Find where the given text appears and provide that cell's center as (X, Y) coordinate. 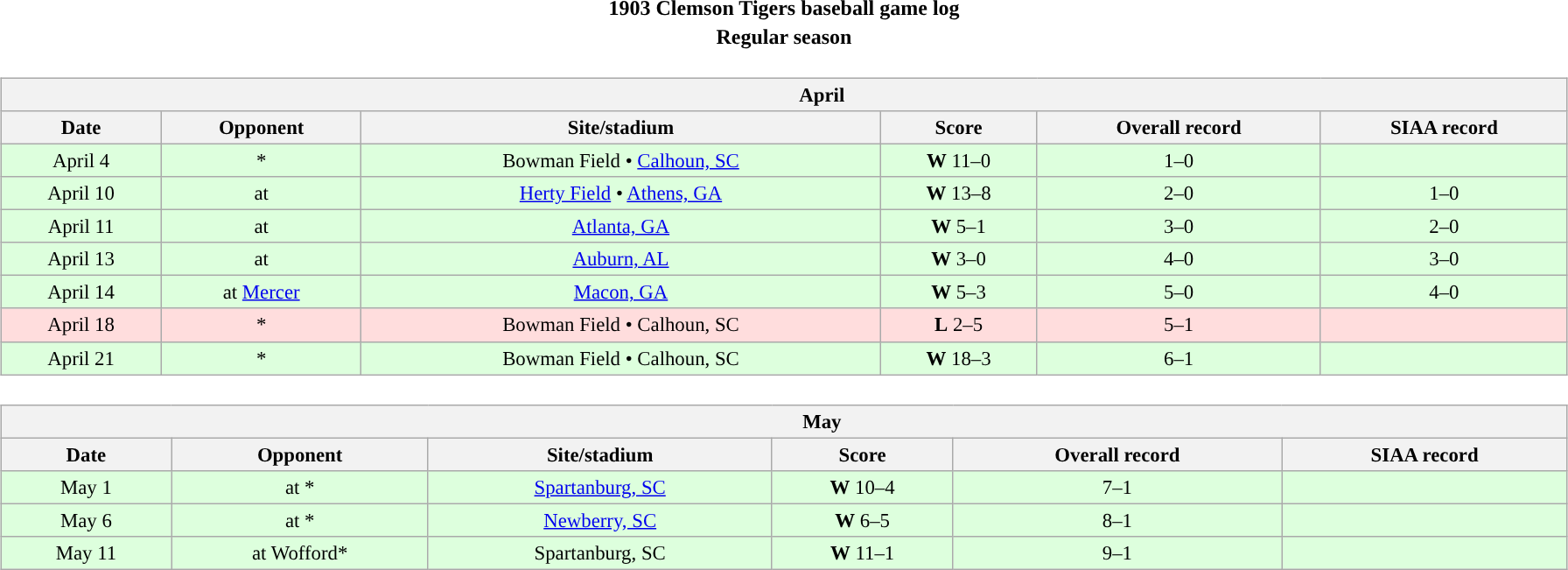
Atlanta, GA (621, 227)
W 3–0 (959, 259)
8–1 (1117, 520)
W 6–5 (863, 520)
Herty Field • Athens, GA (621, 194)
Auburn, AL (621, 259)
L 2–5 (959, 325)
April 21 (81, 358)
Macon, GA (621, 292)
April 14 (81, 292)
9–1 (1117, 552)
May (784, 421)
April (784, 95)
April 13 (81, 259)
7–1 (1117, 487)
5–0 (1179, 292)
W 11–0 (959, 160)
May 11 (86, 552)
April 10 (81, 194)
April 18 (81, 325)
April 4 (81, 160)
W 18–3 (959, 358)
W 5–1 (959, 227)
at Mercer (262, 292)
Newberry, SC (600, 520)
April 11 (81, 227)
W 13–8 (959, 194)
May 1 (86, 487)
at Wofford* (299, 552)
6–1 (1179, 358)
May 6 (86, 520)
W 5–3 (959, 292)
W 10–4 (863, 487)
5–1 (1179, 325)
W 11–1 (863, 552)
